Search for the cell housing the specified text and yield its [X, Y] center coordinate. 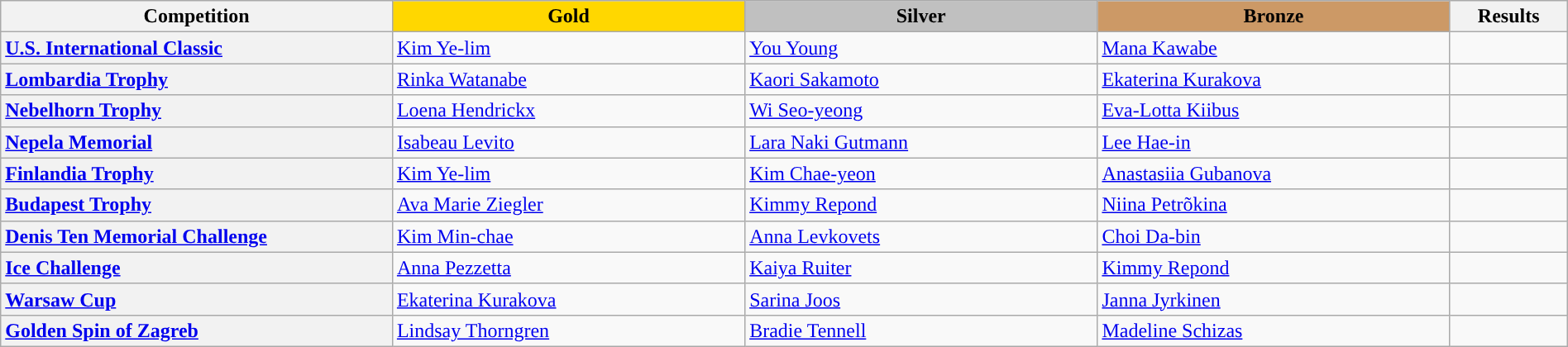
Kim Chae-yeon [921, 173]
Kim Min-chae [568, 236]
Finlandia Trophy [197, 173]
Niina Petrõkina [1274, 205]
Competition [197, 17]
Lindsay Thorngren [568, 330]
Lee Hae-in [1274, 142]
Nepela Memorial [197, 142]
Sarina Joos [921, 299]
Kaori Sakamoto [921, 79]
Anastasiia Gubanova [1274, 173]
U.S. International Classic [197, 48]
Nebelhorn Trophy [197, 111]
Bronze [1274, 17]
You Young [921, 48]
Madeline Schizas [1274, 330]
Isabeau Levito [568, 142]
Budapest Trophy [197, 205]
Silver [921, 17]
Loena Hendrickx [568, 111]
Gold [568, 17]
Ice Challenge [197, 268]
Anna Levkovets [921, 236]
Warsaw Cup [197, 299]
Mana Kawabe [1274, 48]
Ava Marie Ziegler [568, 205]
Wi Seo-yeong [921, 111]
Janna Jyrkinen [1274, 299]
Lara Naki Gutmann [921, 142]
Denis Ten Memorial Challenge [197, 236]
Kaiya Ruiter [921, 268]
Anna Pezzetta [568, 268]
Bradie Tennell [921, 330]
Lombardia Trophy [197, 79]
Golden Spin of Zagreb [197, 330]
Eva-Lotta Kiibus [1274, 111]
Rinka Watanabe [568, 79]
Choi Da-bin [1274, 236]
Results [1508, 17]
